Return the (X, Y) coordinate for the center point of the cell that contains the specified text.  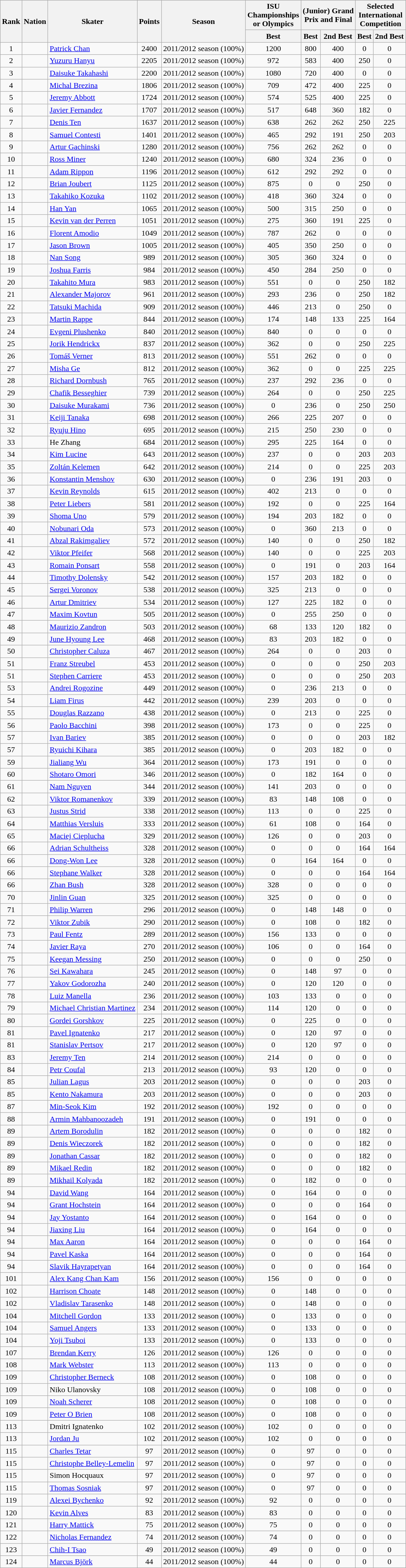
June Hyoung Lee (92, 639)
Simon Hocquaux (92, 1476)
239 (273, 700)
983 (149, 282)
Ross Miner (92, 159)
2200 (149, 73)
Shoma Uno (92, 516)
123 (11, 1549)
45 (11, 590)
David Wang (92, 1193)
(Junior) Grand Prix and Final (328, 15)
Jeremy Ten (92, 1057)
1401 (149, 134)
315 (311, 208)
71 (11, 910)
525 (311, 98)
Adam Rippon (92, 172)
Points (149, 21)
Chafik Besseghier (92, 393)
Nicholas Fernandez (92, 1537)
Christopher Caluza (92, 651)
Timothy Dolensky (92, 578)
Peter Liebers (92, 504)
255 (311, 614)
76 (11, 971)
558 (149, 565)
450 (273, 270)
Jeremy Abbott (92, 98)
293 (273, 294)
503 (149, 627)
Kevin Reynolds (92, 491)
73 (11, 934)
Kevin van der Perren (92, 221)
583 (311, 61)
Mikhail Kolyada (92, 1180)
Misha Ge (92, 368)
Tomáš Verner (92, 356)
Patrick Chan (92, 48)
Daisuke Murakami (92, 405)
Artem Borodulin (92, 1131)
Ryuju Hino (92, 430)
Matthias Versluis (92, 824)
38 (11, 504)
Ivan Bariev (92, 737)
234 (149, 1008)
Alexander Majorov (92, 294)
230 (338, 430)
72 (11, 922)
Maurizio Zandron (92, 627)
612 (273, 172)
542 (149, 578)
64 (11, 824)
1125 (149, 184)
106 (273, 946)
1637 (149, 122)
63 (11, 811)
Ryuichi Kihara (92, 750)
32 (11, 430)
7 (11, 122)
Stephane Walker (92, 873)
Artur Dmitriev (92, 602)
80 (11, 1020)
Philip Warren (92, 910)
15 (11, 221)
Nation (35, 21)
1005 (149, 245)
Jiaxing Liu (92, 1230)
48 (11, 627)
684 (149, 442)
Max Aaron (92, 1242)
296 (149, 910)
78 (11, 996)
79 (11, 1008)
787 (273, 233)
642 (149, 467)
Dmitri Ignatenko (92, 1426)
60 (11, 774)
1280 (149, 147)
Grant Hochstein (92, 1205)
2400 (149, 48)
19 (11, 270)
Richard Dornbush (92, 381)
Florent Amodio (92, 233)
266 (273, 418)
30 (11, 405)
Jonathan Cassar (92, 1156)
6 (11, 110)
28 (11, 381)
25 (11, 344)
Alexei Bychenko (92, 1500)
Pavel Ignatenko (92, 1033)
Keegan Messing (92, 959)
Brian Joubert (92, 184)
Jorik Hendrickx (92, 344)
Daisuke Takahashi (92, 73)
Joshua Farris (92, 270)
Stanislav Pertsov (92, 1045)
Paolo Bacchini (92, 725)
Sei Kawahara (92, 971)
615 (149, 491)
630 (149, 479)
54 (11, 700)
Brendan Kerry (92, 1353)
Min-Seok Kim (92, 1106)
Petr Coufal (92, 1070)
418 (273, 196)
680 (273, 159)
Mikael Redin (92, 1168)
344 (149, 787)
333 (149, 824)
284 (311, 270)
107 (11, 1353)
50 (11, 651)
Nobunari Oda (92, 528)
739 (149, 393)
Douglas Razzano (92, 713)
194 (273, 516)
Luiz Manella (92, 996)
Zhan Bush (92, 885)
346 (149, 774)
47 (11, 614)
5 (11, 98)
289 (149, 934)
1080 (273, 73)
93 (273, 1070)
Abzal Rakimgaliev (92, 540)
24 (11, 331)
Franz Streubel (92, 664)
12 (11, 184)
1707 (149, 110)
Kevin Alves (92, 1512)
505 (149, 614)
39 (11, 516)
41 (11, 540)
961 (149, 294)
398 (149, 725)
Marcus Björk (92, 1562)
500 (273, 208)
534 (149, 602)
Charles Tetar (92, 1451)
574 (273, 98)
Christophe Belley-Lemelin (92, 1463)
402 (273, 491)
1049 (149, 233)
Evgeni Plushenko (92, 331)
Romain Ponsart (92, 565)
Kento Nakamura (92, 1094)
581 (149, 504)
68 (273, 627)
9 (11, 147)
Tatsuki Machida (92, 307)
31 (11, 418)
875 (273, 184)
103 (273, 996)
Javier Fernandez (92, 110)
34 (11, 454)
59 (11, 762)
446 (273, 307)
Paul Fentz (92, 934)
698 (149, 418)
800 (311, 48)
695 (149, 430)
989 (149, 258)
568 (149, 553)
339 (149, 799)
972 (273, 61)
Peter O Brien (92, 1414)
Mitchell Gordon (92, 1316)
141 (273, 787)
Artur Gachinski (92, 147)
449 (149, 688)
127 (273, 602)
43 (11, 565)
984 (149, 270)
364 (149, 762)
3 (11, 73)
305 (273, 258)
Noah Scherer (92, 1402)
84 (11, 1070)
1 (11, 48)
121 (11, 1525)
Chih-I Tsao (92, 1549)
Skater (92, 21)
472 (311, 85)
Julian Lagus (92, 1082)
Denis Ten (92, 122)
62 (11, 799)
114 (273, 1008)
Vladislav Tarasenko (92, 1303)
736 (149, 405)
Maciej Cieplucha (92, 836)
350 (311, 245)
Takahito Mura (92, 282)
720 (311, 73)
124 (11, 1562)
27 (11, 368)
Konstantin Menshov (92, 479)
329 (149, 836)
Nam Nguyen (92, 787)
Martin Rappe (92, 319)
88 (11, 1119)
70 (11, 897)
538 (149, 590)
270 (149, 946)
Yoji Tsuboi (92, 1340)
1240 (149, 159)
Denis Wieczorek (92, 1143)
643 (149, 454)
812 (149, 368)
13 (11, 196)
Niko Ulanovsky (92, 1390)
572 (149, 540)
295 (273, 442)
42 (11, 553)
Nan Song (92, 258)
Viktor Pfeifer (92, 553)
Liam Firus (92, 700)
Jordan Ju (92, 1439)
Andrei Rogozine (92, 688)
Gordei Gorshkov (92, 1020)
909 (149, 307)
638 (273, 122)
8 (11, 134)
Yuzuru Hanyu (92, 61)
35 (11, 467)
2 (11, 61)
1065 (149, 208)
Armin Mahbanoozadeh (92, 1119)
245 (149, 971)
Javier Raya (92, 946)
709 (273, 85)
756 (273, 147)
207 (338, 418)
Dong-Won Lee (92, 860)
215 (273, 430)
Stephen Carriere (92, 676)
240 (149, 984)
Jialiang Wu (92, 762)
29 (11, 393)
Pavel Kaska (92, 1254)
Samuel Angers (92, 1328)
Kim Lucine (92, 454)
Slavik Hayrapetyan (92, 1266)
765 (149, 381)
26 (11, 356)
46 (11, 602)
Takahiko Kozuka (92, 196)
16 (11, 233)
53 (11, 688)
1806 (149, 85)
275 (273, 221)
56 (11, 725)
Maxim Kovtun (92, 614)
Justus Strid (92, 811)
36 (11, 479)
Selected International Competition (380, 15)
65 (11, 836)
Season (203, 21)
33 (11, 442)
Jay Yostanto (92, 1217)
Jason Brown (92, 245)
18 (11, 258)
Michal Brezina (92, 85)
Viktor Romanenkov (92, 799)
Harrison Choate (92, 1291)
1051 (149, 221)
Han Yan (92, 208)
Michael Christian Martinez (92, 1008)
438 (149, 713)
122 (11, 1537)
338 (149, 811)
119 (11, 1500)
4 (11, 85)
Jinlin Guan (92, 897)
405 (273, 245)
87 (11, 1106)
174 (273, 319)
22 (11, 307)
Mark Webster (92, 1365)
77 (11, 984)
Christopher Berneck (92, 1377)
17 (11, 245)
648 (311, 110)
1196 (149, 172)
Harry Mattick (92, 1525)
55 (11, 713)
290 (149, 922)
Yakov Godorozha (92, 984)
23 (11, 319)
468 (149, 639)
844 (149, 319)
Thomas Sosniak (92, 1488)
Alex Kang Chan Kam (92, 1279)
467 (149, 651)
Zoltán Kelemen (92, 467)
Adrian Schultheiss (92, 848)
40 (11, 528)
1724 (149, 98)
465 (273, 134)
442 (149, 700)
He Zhang (92, 442)
1102 (149, 196)
579 (149, 516)
37 (11, 491)
517 (273, 110)
Keiji Tanaka (92, 418)
11 (11, 172)
21 (11, 294)
10 (11, 159)
ISU Championships or Olympics (273, 15)
573 (149, 528)
20 (11, 282)
14 (11, 208)
Viktor Zubik (92, 922)
157 (273, 578)
Rank (11, 21)
Shotaro Omori (92, 774)
1200 (273, 48)
837 (149, 344)
813 (149, 356)
2205 (149, 61)
Sergei Voronov (92, 590)
Samuel Contesti (92, 134)
101 (11, 1279)
